Locate the cell with the specified text and output its [X, Y] center coordinate. 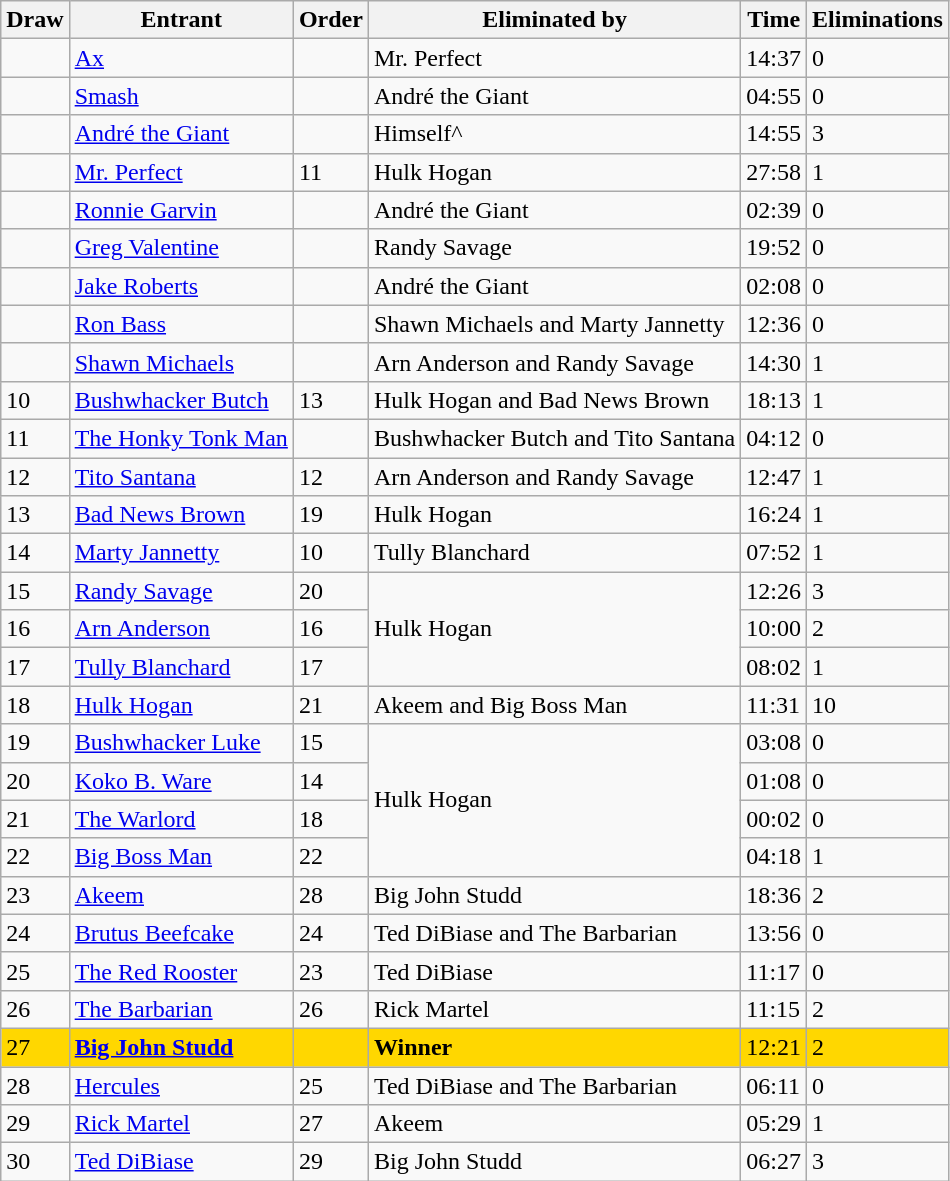
Shawn Michaels and Marty Jannetty [554, 324]
27:58 [774, 172]
Hulk Hogan and Bad News Brown [554, 400]
01:08 [774, 781]
Akeem and Big Boss Man [554, 705]
Time [774, 20]
Winner [554, 1047]
Ax [181, 58]
02:08 [774, 286]
14:37 [774, 58]
Arn Anderson [181, 629]
14:30 [774, 362]
04:55 [774, 96]
Koko B. Ware [181, 781]
Entrant [181, 20]
00:02 [774, 819]
Bad News Brown [181, 515]
12:21 [774, 1047]
06:27 [774, 1162]
Bushwhacker Butch [181, 400]
04:12 [774, 438]
Shawn Michaels [181, 362]
The Honky Tonk Man [181, 438]
Big Boss Man [181, 857]
Ronnie Garvin [181, 210]
07:52 [774, 553]
11:15 [774, 1009]
10:00 [774, 629]
Greg Valentine [181, 248]
05:29 [774, 1124]
Smash [181, 96]
Hercules [181, 1085]
12:36 [774, 324]
19:52 [774, 248]
Draw [35, 20]
14:55 [774, 134]
02:39 [774, 210]
30 [35, 1162]
The Warlord [181, 819]
12:26 [774, 591]
Bushwhacker Butch and Tito Santana [554, 438]
18:13 [774, 400]
The Red Rooster [181, 971]
Ron Bass [181, 324]
03:08 [774, 743]
Eliminations [878, 20]
06:11 [774, 1085]
13:56 [774, 933]
Bushwhacker Luke [181, 743]
16:24 [774, 515]
The Barbarian [181, 1009]
Brutus Beefcake [181, 933]
11:31 [774, 705]
Tito Santana [181, 477]
Eliminated by [554, 20]
Jake Roberts [181, 286]
18:36 [774, 895]
12:47 [774, 477]
11:17 [774, 971]
04:18 [774, 857]
Himself^ [554, 134]
Order [330, 20]
Marty Jannetty [181, 553]
08:02 [774, 667]
